Determine the (X, Y) coordinate at the center of the cell enclosing the given text.  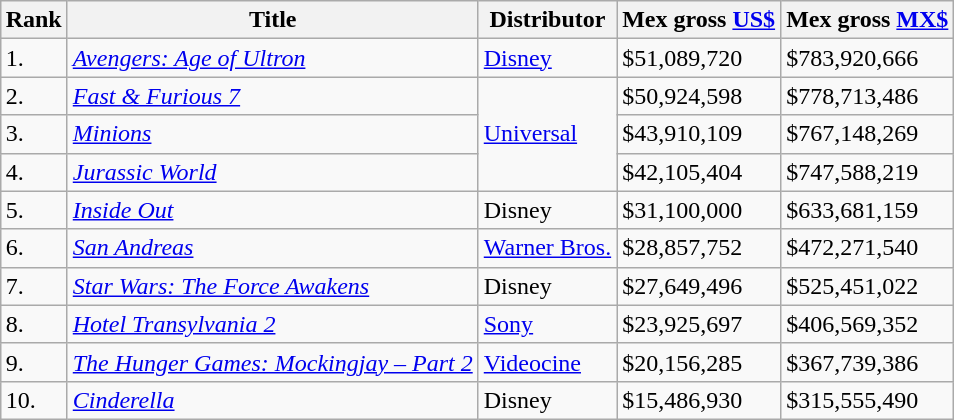
Universal (547, 134)
$778,713,486 (868, 96)
Sony (547, 324)
Avengers: Age of Ultron (272, 58)
$367,739,386 (868, 362)
Inside Out (272, 210)
Jurassic World (272, 172)
5. (34, 210)
$20,156,285 (699, 362)
Title (272, 20)
$31,100,000 (699, 210)
Minions (272, 134)
6. (34, 248)
3. (34, 134)
$51,089,720 (699, 58)
Star Wars: The Force Awakens (272, 286)
$315,555,490 (868, 400)
$27,649,496 (699, 286)
$15,486,930 (699, 400)
$42,105,404 (699, 172)
Distributor (547, 20)
$472,271,540 (868, 248)
$783,920,666 (868, 58)
$50,924,598 (699, 96)
9. (34, 362)
Fast & Furious 7 (272, 96)
10. (34, 400)
$406,569,352 (868, 324)
The Hunger Games: Mockingjay – Part 2 (272, 362)
8. (34, 324)
4. (34, 172)
$633,681,159 (868, 210)
1. (34, 58)
$767,148,269 (868, 134)
$43,910,109 (699, 134)
Mex gross US$ (699, 20)
$525,451,022 (868, 286)
Warner Bros. (547, 248)
Mex gross MX$ (868, 20)
Hotel Transylvania 2 (272, 324)
$747,588,219 (868, 172)
$23,925,697 (699, 324)
Cinderella (272, 400)
San Andreas (272, 248)
Rank (34, 20)
Videocine (547, 362)
7. (34, 286)
$28,857,752 (699, 248)
2. (34, 96)
